Capture the cell that displays the provided text and extract its [x, y] central coordinate. 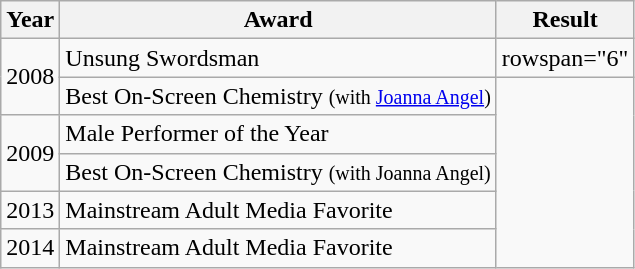
Unsung Swordsman [278, 58]
Result [565, 20]
rowspan="6" [565, 58]
Male Performer of the Year [278, 134]
2009 [30, 153]
Year [30, 20]
2013 [30, 210]
Award [278, 20]
2008 [30, 77]
2014 [30, 248]
